Detect which cell encompasses the target text, then output its [X, Y] center coordinate. 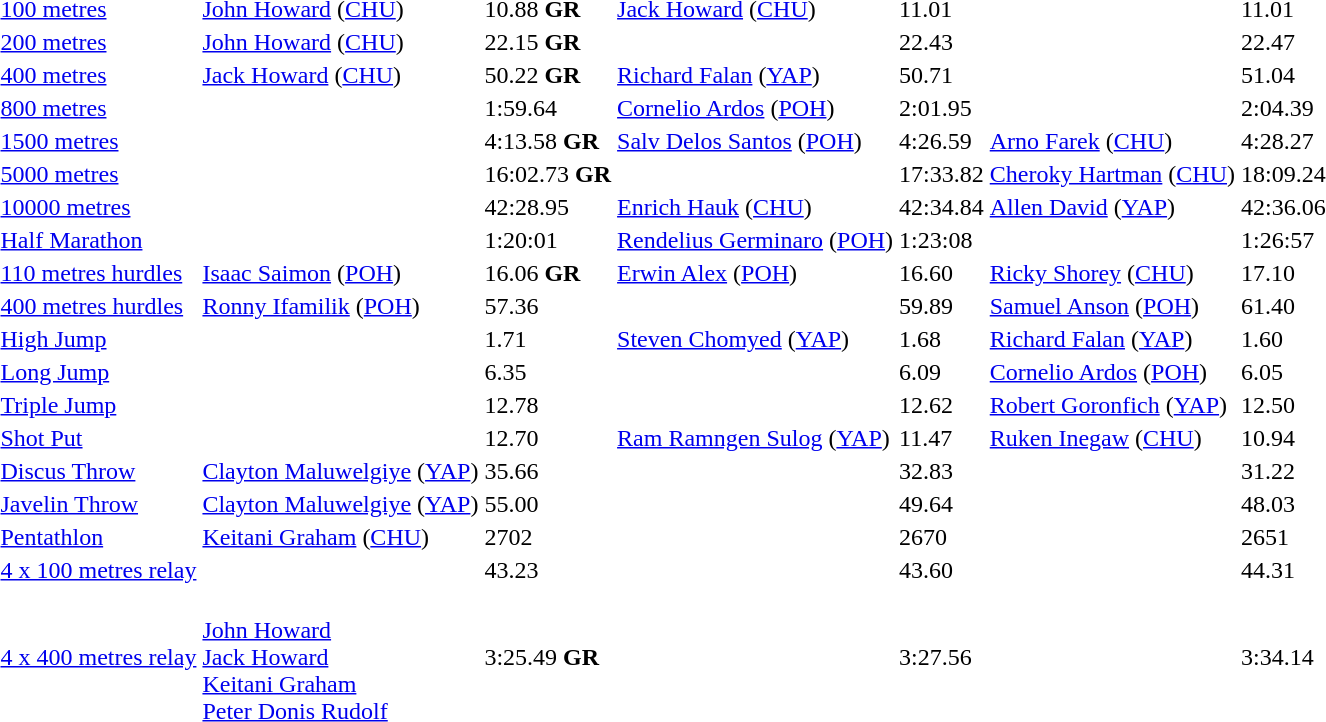
2702 [548, 537]
Steven Chomyed (YAP) [756, 339]
4:26.59 [942, 141]
1:20:01 [548, 240]
49.64 [942, 504]
43.23 [548, 570]
32.83 [942, 471]
35.66 [548, 471]
59.89 [942, 306]
Rendelius Germinaro (POH) [756, 240]
Isaac Saimon (POH) [340, 273]
1:59.64 [548, 108]
57.36 [548, 306]
11.47 [942, 438]
12.78 [548, 405]
50.22 GR [548, 75]
22.15 GR [548, 42]
Erwin Alex (POH) [756, 273]
Keitani Graham (CHU) [340, 537]
John Howard (CHU) [340, 42]
Ruken Inegaw (CHU) [1112, 438]
42:34.84 [942, 207]
6.35 [548, 372]
22.43 [942, 42]
17:33.82 [942, 174]
Ricky Shorey (CHU) [1112, 273]
Robert Goronfich (YAP) [1112, 405]
12.70 [548, 438]
Jack Howard (CHU) [340, 75]
43.60 [942, 570]
1.68 [942, 339]
Allen David (YAP) [1112, 207]
16.60 [942, 273]
55.00 [548, 504]
6.09 [942, 372]
2670 [942, 537]
Cheroky Hartman (CHU) [1112, 174]
16.06 GR [548, 273]
12.62 [942, 405]
1:23:08 [942, 240]
Samuel Anson (POH) [1112, 306]
4:13.58 GR [548, 141]
2:01.95 [942, 108]
1.71 [548, 339]
Salv Delos Santos (POH) [756, 141]
Ram Ramngen Sulog (YAP) [756, 438]
50.71 [942, 75]
Ronny Ifamilik (POH) [340, 306]
Arno Farek (CHU) [1112, 141]
16:02.73 GR [548, 174]
Enrich Hauk (CHU) [756, 207]
42:28.95 [548, 207]
